Find where the given text appears and provide that cell's center as (x, y) coordinate. 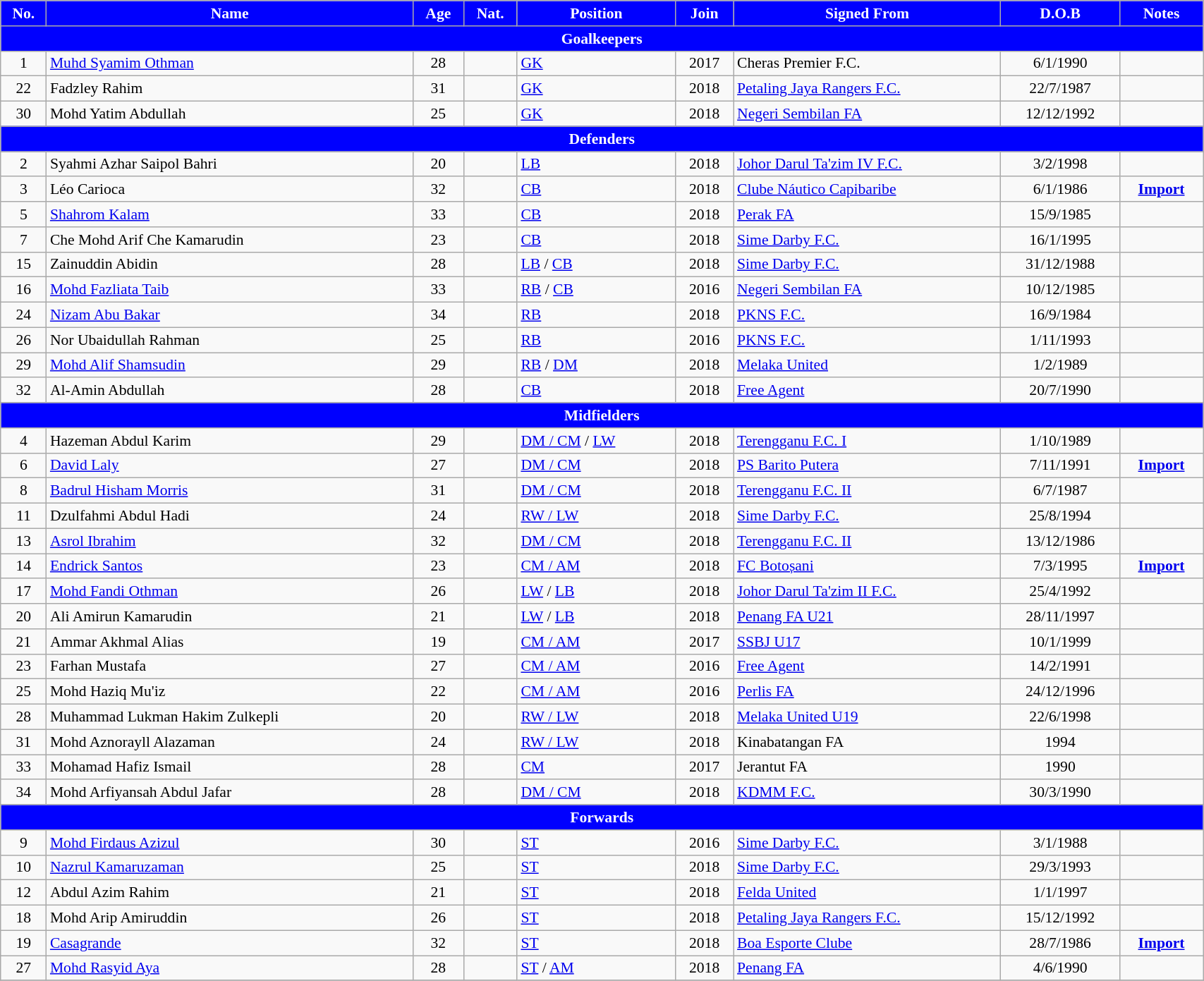
30/3/1990 (1061, 793)
1/11/1993 (1061, 340)
6/1/1990 (1061, 63)
4 (24, 441)
Melaka United (868, 365)
LB (596, 164)
14 (24, 566)
1/2/1989 (1061, 365)
Badrul Hisham Morris (230, 491)
Name (230, 13)
6/7/1987 (1061, 491)
1994 (1061, 742)
3/1/1988 (1061, 843)
22/7/1987 (1061, 89)
1 (24, 63)
28/7/1986 (1061, 943)
17 (24, 592)
Al-Amin Abdullah (230, 391)
Johor Darul Ta'zim II F.C. (868, 592)
7/3/1995 (1061, 566)
Mohd Arfiyansah Abdul Jafar (230, 793)
16/9/1984 (1061, 315)
Syahmi Azhar Saipol Bahri (230, 164)
Defenders (602, 139)
Endrick Santos (230, 566)
Kinabatangan FA (868, 742)
Mohd Rasyid Aya (230, 968)
Muhd Syamim Othman (230, 63)
Abdul Azim Rahim (230, 893)
Clube Náutico Capibaribe (868, 190)
13 (24, 541)
Signed From (868, 13)
Mohd Arip Amiruddin (230, 918)
Fadzley Rahim (230, 89)
D.O.B (1061, 13)
10/1/1999 (1061, 642)
Zainuddin Abidin (230, 264)
12/12/1992 (1061, 114)
Shahrom Kalam (230, 214)
Perak FA (868, 214)
3/2/1998 (1061, 164)
Léo Carioca (230, 190)
7/11/1991 (1061, 465)
Ali Amirun Kamarudin (230, 616)
LB / CB (596, 264)
Penang FA U21 (868, 616)
Nazrul Kamaruzaman (230, 867)
3 (24, 190)
ST / AM (596, 968)
Dzulfahmi Abdul Hadi (230, 516)
1/1/1997 (1061, 893)
Terengganu F.C. I (868, 441)
Nizam Abu Bakar (230, 315)
DM / CM / LW (596, 441)
Felda United (868, 893)
FC Botoșani (868, 566)
25/4/1992 (1061, 592)
7 (24, 240)
Nat. (490, 13)
Midfielders (602, 415)
Asrol Ibrahim (230, 541)
Johor Darul Ta'zim IV F.C. (868, 164)
6 (24, 465)
Forwards (602, 817)
15/9/1985 (1061, 214)
1990 (1061, 767)
25/8/1994 (1061, 516)
Mohd Alif Shamsudin (230, 365)
Mohd Fandi Othman (230, 592)
Age (438, 13)
14/2/1991 (1061, 666)
Hazeman Abdul Karim (230, 441)
24/12/1996 (1061, 692)
Goalkeepers (602, 39)
6/1/1986 (1061, 190)
18 (24, 918)
Notes (1161, 13)
28/11/1997 (1061, 616)
CM (596, 767)
22/6/1998 (1061, 717)
David Laly (230, 465)
No. (24, 13)
Muhammad Lukman Hakim Zulkepli (230, 717)
31/12/1988 (1061, 264)
11 (24, 516)
Mohd Yatim Abdullah (230, 114)
Ammar Akhmal Alias (230, 642)
1/10/1989 (1061, 441)
Melaka United U19 (868, 717)
15 (24, 264)
Join (704, 13)
20/7/1990 (1061, 391)
16 (24, 290)
16/1/1995 (1061, 240)
4/6/1990 (1061, 968)
Perlis FA (868, 692)
5 (24, 214)
PS Barito Putera (868, 465)
Che Mohd Arif Che Kamarudin (230, 240)
Penang FA (868, 968)
12 (24, 893)
KDMM F.C. (868, 793)
2 (24, 164)
10 (24, 867)
Mohamad Hafiz Ismail (230, 767)
Mohd Firdaus Azizul (230, 843)
Boa Esporte Clube (868, 943)
Nor Ubaidullah Rahman (230, 340)
Jerantut FA (868, 767)
RB / DM (596, 365)
9 (24, 843)
8 (24, 491)
13/12/1986 (1061, 541)
29/3/1993 (1061, 867)
Casagrande (230, 943)
Cheras Premier F.C. (868, 63)
15/12/1992 (1061, 918)
RB / CB (596, 290)
SSBJ U17 (868, 642)
Mohd Aznorayll Alazaman (230, 742)
Mohd Fazliata Taib (230, 290)
10/12/1985 (1061, 290)
Position (596, 13)
Farhan Mustafa (230, 666)
Mohd Haziq Mu'iz (230, 692)
